Return (X, Y) of the center of cell containing provided text 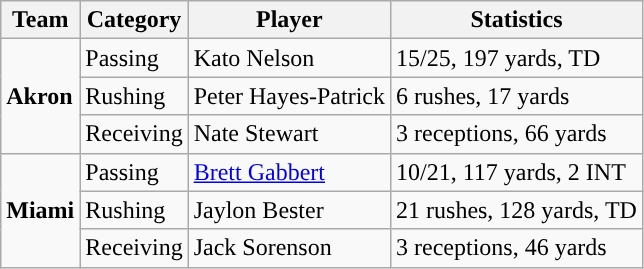
Kato Nelson (289, 58)
3 receptions, 66 yards (517, 134)
15/25, 197 yards, TD (517, 58)
21 rushes, 128 yards, TD (517, 210)
Jack Sorenson (289, 248)
6 rushes, 17 yards (517, 96)
Player (289, 20)
Akron (40, 96)
Jaylon Bester (289, 210)
Miami (40, 210)
3 receptions, 46 yards (517, 248)
Team (40, 20)
Peter Hayes-Patrick (289, 96)
Statistics (517, 20)
Nate Stewart (289, 134)
Brett Gabbert (289, 172)
10/21, 117 yards, 2 INT (517, 172)
Category (134, 20)
